Pinpoint the cell where the given text exists, returning its (X, Y) midpoint coordinate. 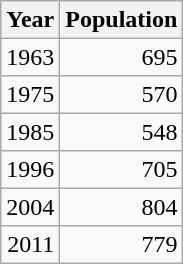
779 (122, 244)
804 (122, 206)
1975 (30, 94)
Year (30, 20)
570 (122, 94)
705 (122, 170)
2004 (30, 206)
548 (122, 132)
1985 (30, 132)
1963 (30, 56)
2011 (30, 244)
Population (122, 20)
695 (122, 56)
1996 (30, 170)
